Return the (x, y) coordinate for the center point of the cell that contains the specified text.  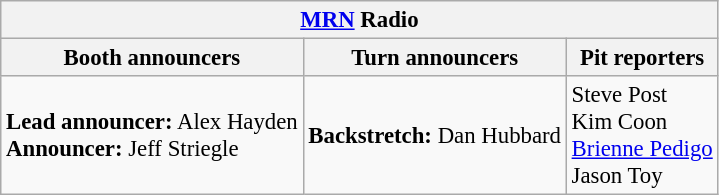
Steve PostKim CoonBrienne PedigoJason Toy (642, 136)
Backstretch: Dan Hubbard (434, 136)
MRN Radio (360, 20)
Pit reporters (642, 58)
Booth announcers (152, 58)
Lead announcer: Alex HaydenAnnouncer: Jeff Striegle (152, 136)
Turn announcers (434, 58)
